Detect which cell encompasses the target text, then output its (x, y) center coordinate. 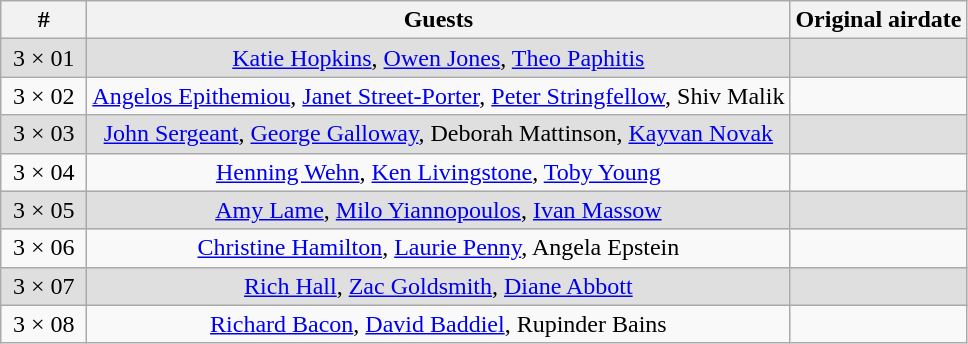
Guests (438, 20)
3 × 06 (44, 248)
Christine Hamilton, Laurie Penny, Angela Epstein (438, 248)
3 × 07 (44, 286)
3 × 04 (44, 172)
# (44, 20)
Original airdate (878, 20)
3 × 05 (44, 210)
3 × 02 (44, 96)
Richard Bacon, David Baddiel, Rupinder Bains (438, 324)
Henning Wehn, Ken Livingstone, Toby Young (438, 172)
Angelos Epithemiou, Janet Street-Porter, Peter Stringfellow, Shiv Malik (438, 96)
John Sergeant, George Galloway, Deborah Mattinson, Kayvan Novak (438, 134)
3 × 01 (44, 58)
Katie Hopkins, Owen Jones, Theo Paphitis (438, 58)
Amy Lame, Milo Yiannopoulos, Ivan Massow (438, 210)
3 × 03 (44, 134)
3 × 08 (44, 324)
Rich Hall, Zac Goldsmith, Diane Abbott (438, 286)
